Extract the (X, Y) coordinate from the center of the cell holding the provided text.  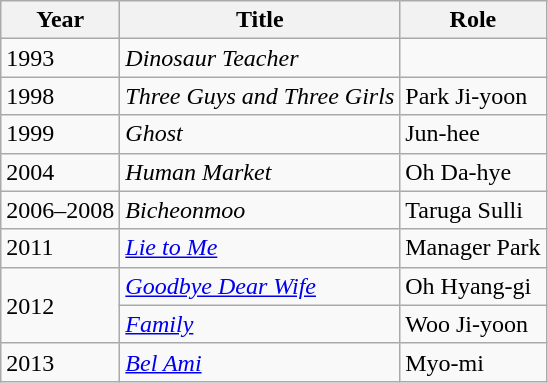
Year (60, 20)
Woo Ji-yoon (473, 324)
Oh Da-hye (473, 172)
Taruga Sulli (473, 210)
Goodbye Dear Wife (260, 286)
Three Guys and Three Girls (260, 96)
Bicheonmoo (260, 210)
2012 (60, 305)
Bel Ami (260, 362)
Park Ji-yoon (473, 96)
Jun-hee (473, 134)
2013 (60, 362)
1993 (60, 58)
Manager Park (473, 248)
Ghost (260, 134)
2006–2008 (60, 210)
Title (260, 20)
Dinosaur Teacher (260, 58)
Oh Hyang-gi (473, 286)
Family (260, 324)
Human Market (260, 172)
Role (473, 20)
2011 (60, 248)
Lie to Me (260, 248)
1999 (60, 134)
Myo-mi (473, 362)
2004 (60, 172)
1998 (60, 96)
